Scan for the cell matching the given text and deliver its [x, y] coordinate at center. 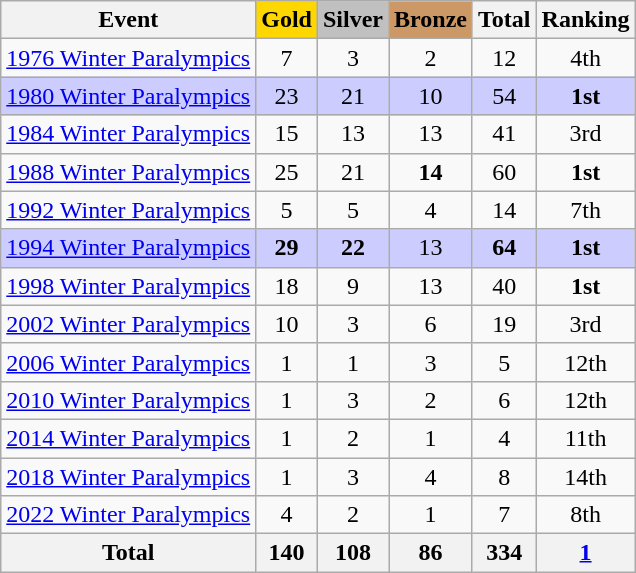
1992 Winter Paralympics [128, 210]
60 [504, 172]
Ranking [586, 20]
108 [352, 553]
1998 Winter Paralympics [128, 286]
2006 Winter Paralympics [128, 362]
4th [586, 58]
15 [287, 134]
Silver [352, 20]
Bronze [431, 20]
23 [287, 96]
334 [504, 553]
9 [352, 286]
8th [586, 515]
22 [352, 248]
1976 Winter Paralympics [128, 58]
25 [287, 172]
140 [287, 553]
12 [504, 58]
1994 Winter Paralympics [128, 248]
14th [586, 477]
2018 Winter Paralympics [128, 477]
54 [504, 96]
29 [287, 248]
41 [504, 134]
2014 Winter Paralympics [128, 438]
1980 Winter Paralympics [128, 96]
2010 Winter Paralympics [128, 400]
Event [128, 20]
2002 Winter Paralympics [128, 324]
18 [287, 286]
86 [431, 553]
2022 Winter Paralympics [128, 515]
40 [504, 286]
19 [504, 324]
1984 Winter Paralympics [128, 134]
Gold [287, 20]
8 [504, 477]
64 [504, 248]
7th [586, 210]
11th [586, 438]
1988 Winter Paralympics [128, 172]
